Find where the given text appears and provide that cell's center as [X, Y] coordinate. 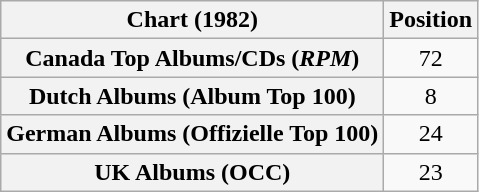
Canada Top Albums/CDs (RPM) [192, 58]
8 [431, 96]
Position [431, 20]
German Albums (Offizielle Top 100) [192, 134]
UK Albums (OCC) [192, 172]
Dutch Albums (Album Top 100) [192, 96]
72 [431, 58]
Chart (1982) [192, 20]
23 [431, 172]
24 [431, 134]
